Detect which cell encompasses the target text, then output its [x, y] center coordinate. 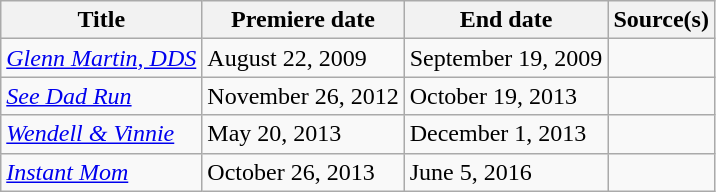
End date [506, 20]
Glenn Martin, DDS [102, 58]
Instant Mom [102, 172]
Premiere date [303, 20]
October 19, 2013 [506, 96]
June 5, 2016 [506, 172]
Title [102, 20]
November 26, 2012 [303, 96]
August 22, 2009 [303, 58]
December 1, 2013 [506, 134]
See Dad Run [102, 96]
October 26, 2013 [303, 172]
Wendell & Vinnie [102, 134]
May 20, 2013 [303, 134]
Source(s) [662, 20]
September 19, 2009 [506, 58]
